Determine the (X, Y) coordinate at the center of the cell enclosing the given text.  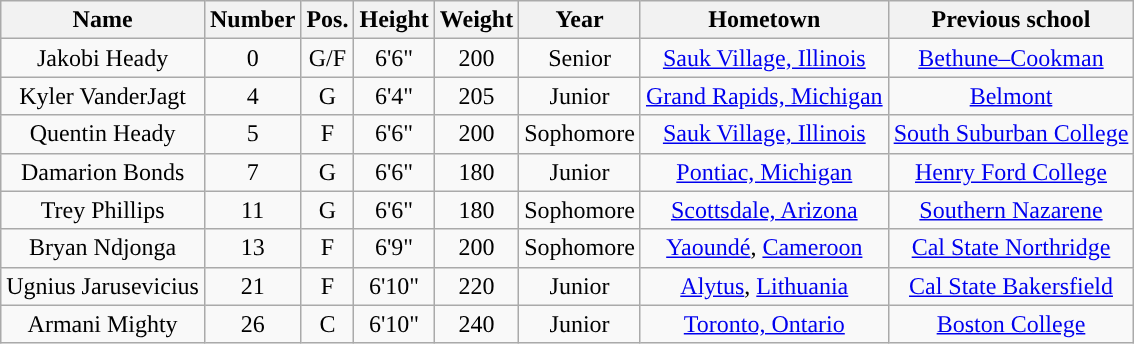
Alytus, Lithuania (764, 286)
5 (252, 134)
Number (252, 20)
Damarion Bonds (103, 172)
Name (103, 20)
C (328, 324)
7 (252, 172)
Belmont (1011, 96)
Height (394, 20)
Kyler VanderJagt (103, 96)
Armani Mighty (103, 324)
6'9" (394, 248)
Boston College (1011, 324)
Weight (476, 20)
Henry Ford College (1011, 172)
220 (476, 286)
Hometown (764, 20)
Jakobi Heady (103, 58)
G/F (328, 58)
Pontiac, Michigan (764, 172)
Bryan Ndjonga (103, 248)
26 (252, 324)
4 (252, 96)
Year (580, 20)
Toronto, Ontario (764, 324)
Pos. (328, 20)
0 (252, 58)
Trey Phillips (103, 210)
Senior (580, 58)
Cal State Bakersfield (1011, 286)
Yaoundé, Cameroon (764, 248)
Ugnius Jarusevicius (103, 286)
11 (252, 210)
Grand Rapids, Michigan (764, 96)
13 (252, 248)
Bethune–Cookman (1011, 58)
Scottsdale, Arizona (764, 210)
21 (252, 286)
South Suburban College (1011, 134)
6'4" (394, 96)
Cal State Northridge (1011, 248)
240 (476, 324)
Previous school (1011, 20)
Southern Nazarene (1011, 210)
Quentin Heady (103, 134)
205 (476, 96)
